Output the (x, y) coordinate of the center of the cell containing the given text.  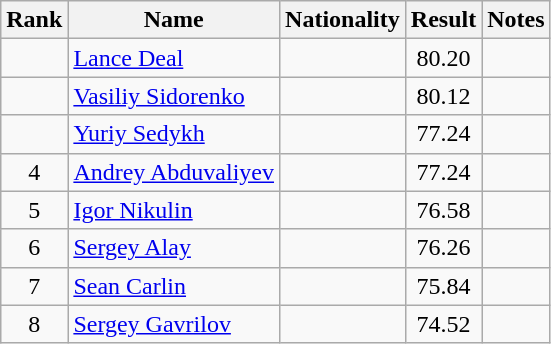
75.84 (443, 286)
5 (34, 210)
Sergey Alay (174, 248)
80.12 (443, 96)
Sergey Gavrilov (174, 324)
6 (34, 248)
74.52 (443, 324)
4 (34, 172)
80.20 (443, 58)
Nationality (343, 20)
Andrey Abduvaliyev (174, 172)
Name (174, 20)
Notes (516, 20)
76.26 (443, 248)
Igor Nikulin (174, 210)
7 (34, 286)
76.58 (443, 210)
Rank (34, 20)
Vasiliy Sidorenko (174, 96)
8 (34, 324)
Result (443, 20)
Yuriy Sedykh (174, 134)
Sean Carlin (174, 286)
Lance Deal (174, 58)
